Provide the [x, y] coordinate of the cell's center where the given text is located.  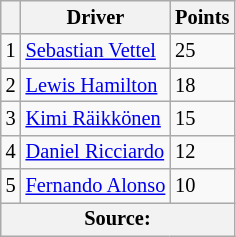
Source: [118, 219]
18 [202, 85]
Kimi Räikkönen [96, 118]
Fernando Alonso [96, 186]
Sebastian Vettel [96, 51]
12 [202, 152]
2 [11, 85]
25 [202, 51]
4 [11, 152]
15 [202, 118]
10 [202, 186]
Lewis Hamilton [96, 85]
3 [11, 118]
Driver [96, 17]
5 [11, 186]
Points [202, 17]
Daniel Ricciardo [96, 152]
1 [11, 51]
